Determine the (X, Y) coordinate at the center of the cell enclosing the given text.  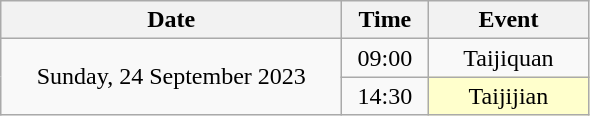
09:00 (385, 58)
Date (172, 20)
14:30 (385, 96)
Taijijian (508, 96)
Event (508, 20)
Time (385, 20)
Taijiquan (508, 58)
Sunday, 24 September 2023 (172, 77)
